Output the (X, Y) coordinate of the center of the cell containing the given text.  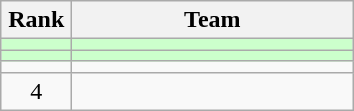
Rank (36, 20)
Team (212, 20)
4 (36, 91)
